Search for the cell housing the specified text and yield its [x, y] center coordinate. 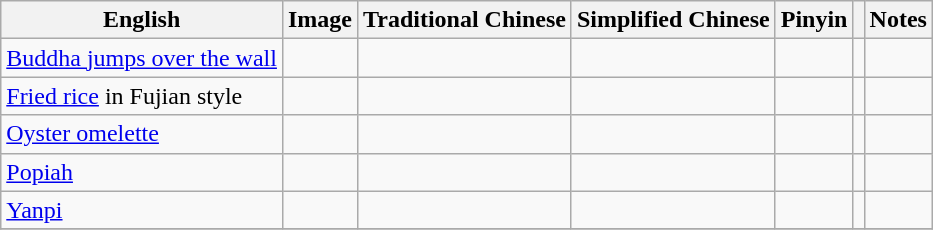
English [142, 20]
Pinyin [814, 20]
Simplified Chinese [673, 20]
Notes [898, 20]
Fried rice in Fujian style [142, 96]
Yanpi [142, 210]
Traditional Chinese [464, 20]
Image [320, 20]
Popiah [142, 172]
Buddha jumps over the wall [142, 58]
Oyster omelette [142, 134]
